Output the (X, Y) coordinate of the center of the cell containing the given text.  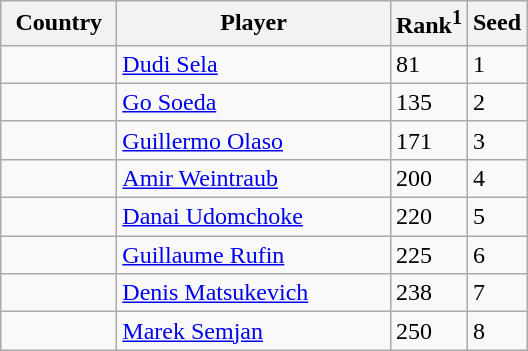
135 (428, 102)
225 (428, 255)
Amir Weintraub (254, 178)
2 (496, 102)
Player (254, 24)
Go Soeda (254, 102)
Denis Matsukevich (254, 293)
4 (496, 178)
200 (428, 178)
Guillaume Rufin (254, 255)
250 (428, 331)
Danai Udomchoke (254, 217)
Seed (496, 24)
8 (496, 331)
238 (428, 293)
7 (496, 293)
1 (496, 64)
81 (428, 64)
Dudi Sela (254, 64)
5 (496, 217)
220 (428, 217)
Country (59, 24)
171 (428, 140)
Rank1 (428, 24)
3 (496, 140)
6 (496, 255)
Guillermo Olaso (254, 140)
Marek Semjan (254, 331)
